Output the (x, y) coordinate of the center of the cell containing the given text.  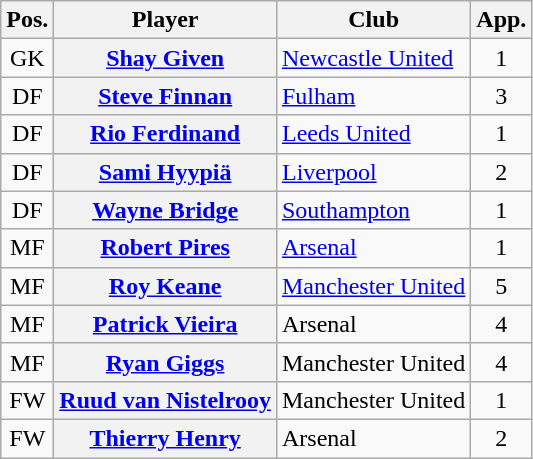
Player (166, 20)
3 (502, 96)
Leeds United (373, 134)
Robert Pires (166, 248)
Ruud van Nistelrooy (166, 400)
Roy Keane (166, 286)
Fulham (373, 96)
Club (373, 20)
Ryan Giggs (166, 362)
Rio Ferdinand (166, 134)
Pos. (28, 20)
Wayne Bridge (166, 210)
GK (28, 58)
Liverpool (373, 172)
5 (502, 286)
Shay Given (166, 58)
Newcastle United (373, 58)
Thierry Henry (166, 438)
App. (502, 20)
Sami Hyypiä (166, 172)
Patrick Vieira (166, 324)
Steve Finnan (166, 96)
Southampton (373, 210)
